Determine the (X, Y) coordinate at the center of the cell enclosing the given text.  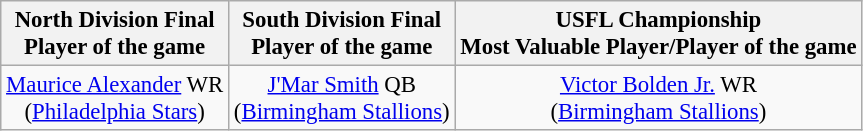
North Division FinalPlayer of the game (115, 34)
South Division FinalPlayer of the game (342, 34)
Victor Bolden Jr. WR(Birmingham Stallions) (658, 98)
USFL ChampionshipMost Valuable Player/Player of the game (658, 34)
J'Mar Smith QB(Birmingham Stallions) (342, 98)
Maurice Alexander WR(Philadelphia Stars) (115, 98)
